Return the [x, y] coordinate for the center point of the cell that contains the specified text.  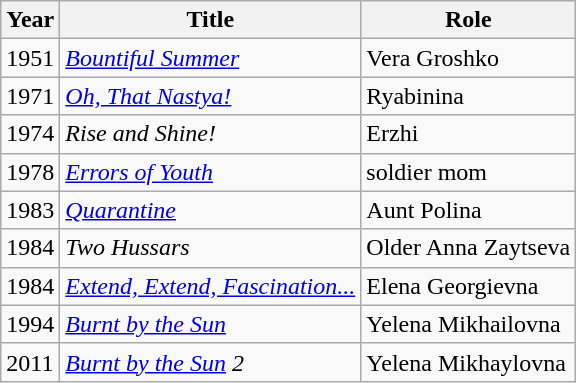
Elena Georgievna [468, 286]
Quarantine [210, 210]
Aunt Polina [468, 210]
Burnt by the Sun [210, 324]
2011 [30, 362]
Burnt by the Sun 2 [210, 362]
1978 [30, 172]
1983 [30, 210]
1971 [30, 96]
Errors of Youth [210, 172]
Ryabinina [468, 96]
Year [30, 20]
Extend, Extend, Fascination... [210, 286]
Erzhi [468, 134]
Oh, That Nastya! [210, 96]
1994 [30, 324]
Yelena Mikhailovna [468, 324]
1951 [30, 58]
Yelena Mikhaylovna [468, 362]
Two Hussars [210, 248]
soldier mom [468, 172]
1974 [30, 134]
Rise and Shine! [210, 134]
Bountiful Summer [210, 58]
Older Anna Zaytseva [468, 248]
Title [210, 20]
Vera Groshko [468, 58]
Role [468, 20]
